Pinpoint the cell where the given text exists, returning its [X, Y] midpoint coordinate. 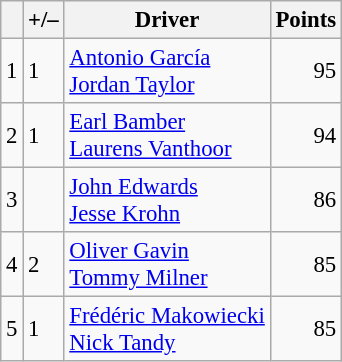
+/– [44, 20]
Driver [167, 20]
John Edwards Jesse Krohn [167, 200]
Frédéric Makowiecki Nick Tandy [167, 330]
Antonio García Jordan Taylor [167, 72]
3 [12, 200]
4 [12, 264]
86 [306, 200]
Oliver Gavin Tommy Milner [167, 264]
5 [12, 330]
Points [306, 20]
Earl Bamber Laurens Vanthoor [167, 136]
94 [306, 136]
95 [306, 72]
